Detect which cell encompasses the target text, then output its [X, Y] center coordinate. 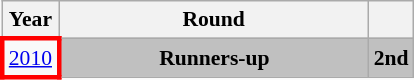
Runners-up [214, 58]
Round [214, 20]
Year [30, 20]
2nd [392, 58]
2010 [30, 58]
